Pinpoint the cell where the given text exists, returning its [X, Y] midpoint coordinate. 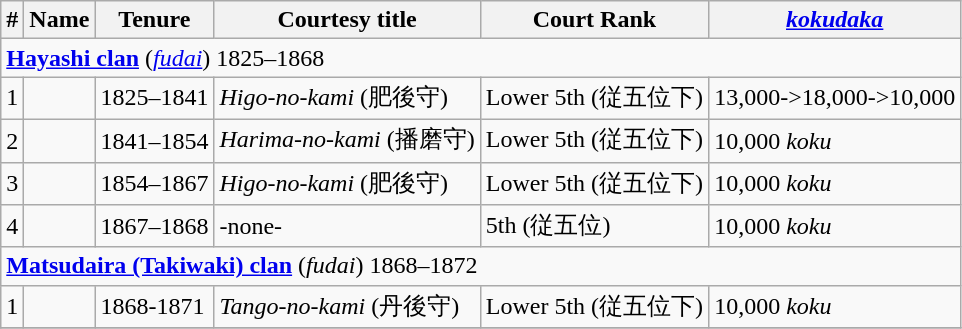
Harima-no-kami (播磨守) [347, 140]
1867–1868 [154, 226]
Name [60, 20]
Tenure [154, 20]
Courtesy title [347, 20]
Matsudaira (Takiwaki) clan (fudai) 1868–1872 [481, 266]
1825–1841 [154, 98]
# [12, 20]
1841–1854 [154, 140]
4 [12, 226]
5th (従五位) [594, 226]
2 [12, 140]
1854–1867 [154, 184]
-none- [347, 226]
13,000->18,000->10,000 [835, 98]
Tango-no-kami (丹後守) [347, 306]
1868-1871 [154, 306]
Hayashi clan (fudai) 1825–1868 [481, 58]
Court Rank [594, 20]
kokudaka [835, 20]
3 [12, 184]
